Find where the given text appears and provide that cell's center as (x, y) coordinate. 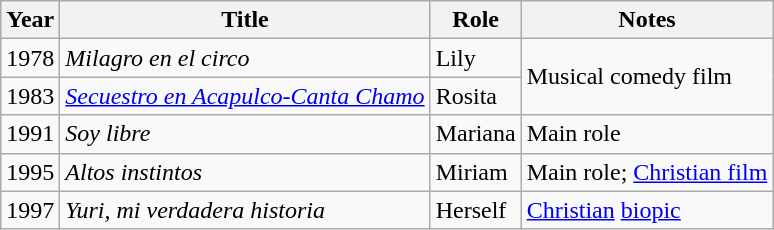
Soy libre (245, 134)
Musical comedy film (647, 77)
Title (245, 20)
Mariana (476, 134)
1978 (30, 58)
Year (30, 20)
1983 (30, 96)
1995 (30, 172)
Milagro en el circo (245, 58)
Altos instintos (245, 172)
Secuestro en Acapulco-Canta Chamo (245, 96)
1991 (30, 134)
Yuri, mi verdadera historia (245, 210)
Rosita (476, 96)
Herself (476, 210)
Main role; Christian film (647, 172)
Christian biopic (647, 210)
Role (476, 20)
Main role (647, 134)
Notes (647, 20)
Lily (476, 58)
Miriam (476, 172)
1997 (30, 210)
